Return the (x, y) coordinate for the center point of the cell that contains the specified text.  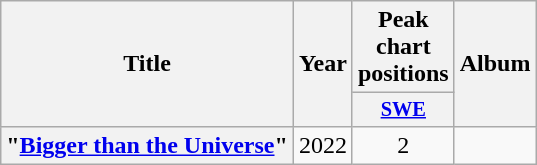
Peak chart positions (403, 47)
SWE (403, 110)
Album (495, 64)
2022 (322, 145)
"Bigger than the Universe" (148, 145)
2 (403, 145)
Year (322, 64)
Title (148, 64)
